Determine the [x, y] coordinate at the center of the cell enclosing the given text.  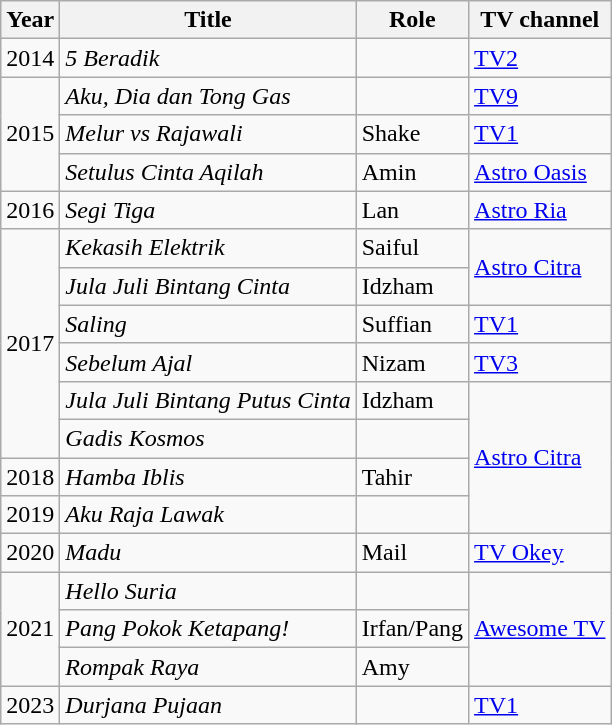
Durjana Pujaan [208, 705]
Hamba Iblis [208, 477]
2017 [30, 343]
Rompak Raya [208, 667]
TV2 [540, 58]
Hello Suria [208, 591]
TV channel [540, 20]
Tahir [412, 477]
2020 [30, 553]
Role [412, 20]
Year [30, 20]
2019 [30, 515]
Lan [412, 210]
Jula Juli Bintang Cinta [208, 286]
Pang Pokok Ketapang! [208, 629]
Kekasih Elektrik [208, 248]
Mail [412, 553]
Segi Tiga [208, 210]
Sebelum Ajal [208, 362]
Astro Oasis [540, 172]
Astro Ria [540, 210]
TV9 [540, 96]
Setulus Cinta Aqilah [208, 172]
Awesome TV [540, 629]
Melur vs Rajawali [208, 134]
TV Okey [540, 553]
Madu [208, 553]
2016 [30, 210]
Saling [208, 324]
TV3 [540, 362]
2023 [30, 705]
Amin [412, 172]
Aku Raja Lawak [208, 515]
Gadis Kosmos [208, 438]
Shake [412, 134]
2018 [30, 477]
Aku, Dia dan Tong Gas [208, 96]
Nizam [412, 362]
5 Beradik [208, 58]
2014 [30, 58]
Saiful [412, 248]
Amy [412, 667]
Jula Juli Bintang Putus Cinta [208, 400]
Suffian [412, 324]
Title [208, 20]
Irfan/Pang [412, 629]
2015 [30, 134]
2021 [30, 629]
